Identify which cell holds the provided text, then report its [x, y] central coordinate. 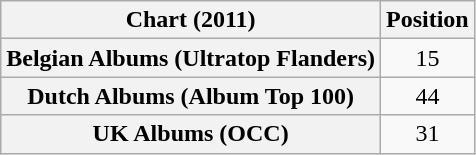
UK Albums (OCC) [191, 134]
15 [428, 58]
31 [428, 134]
Belgian Albums (Ultratop Flanders) [191, 58]
Dutch Albums (Album Top 100) [191, 96]
44 [428, 96]
Chart (2011) [191, 20]
Position [428, 20]
